Provide the [x, y] coordinate of the cell's center where the given text is located.  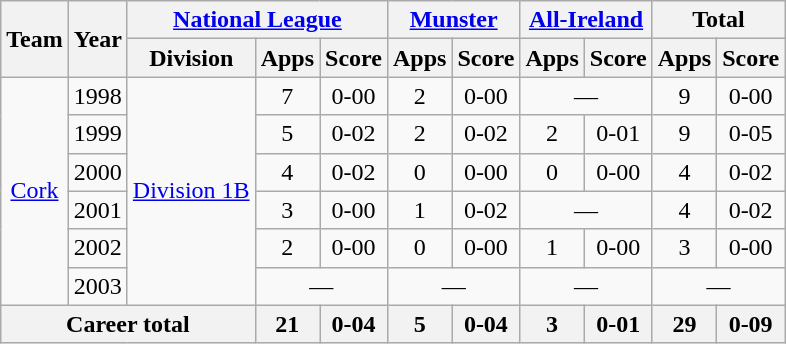
2001 [98, 210]
1999 [98, 134]
29 [684, 324]
Division 1B [191, 191]
Year [98, 39]
Division [191, 58]
0-09 [751, 324]
All-Ireland [586, 20]
Total [718, 20]
National League [257, 20]
Cork [35, 191]
1998 [98, 96]
2003 [98, 286]
21 [287, 324]
2000 [98, 172]
2002 [98, 248]
0-05 [751, 134]
Team [35, 39]
Career total [128, 324]
Munster [453, 20]
7 [287, 96]
